Find where the given text appears and provide that cell's center as [X, Y] coordinate. 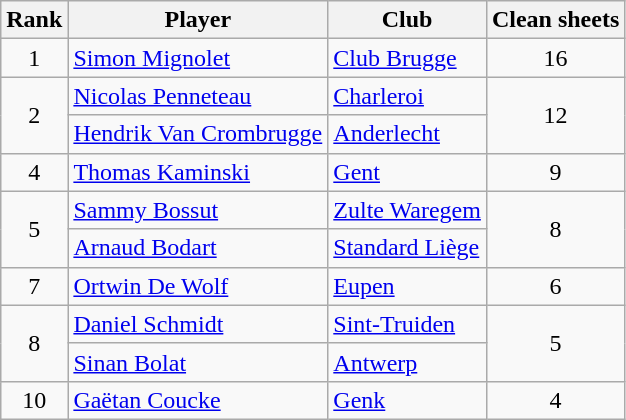
Club Brugge [408, 58]
Antwerp [408, 362]
Sinan Bolat [198, 362]
6 [555, 286]
Arnaud Bodart [198, 248]
16 [555, 58]
Sint-Truiden [408, 324]
Gent [408, 172]
12 [555, 115]
Genk [408, 400]
Rank [34, 20]
2 [34, 115]
7 [34, 286]
Thomas Kaminski [198, 172]
1 [34, 58]
Ortwin De Wolf [198, 286]
Standard Liège [408, 248]
Club [408, 20]
9 [555, 172]
Eupen [408, 286]
Simon Mignolet [198, 58]
Anderlecht [408, 134]
10 [34, 400]
Charleroi [408, 96]
Player [198, 20]
Daniel Schmidt [198, 324]
Sammy Bossut [198, 210]
Zulte Waregem [408, 210]
Gaëtan Coucke [198, 400]
Nicolas Penneteau [198, 96]
Hendrik Van Crombrugge [198, 134]
Clean sheets [555, 20]
